Output the [x, y] coordinate of the center of the cell containing the given text.  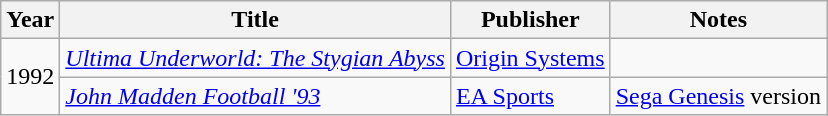
1992 [30, 77]
Notes [718, 20]
Year [30, 20]
Publisher [530, 20]
Title [256, 20]
Origin Systems [530, 58]
John Madden Football '93 [256, 96]
EA Sports [530, 96]
Sega Genesis version [718, 96]
Ultima Underworld: The Stygian Abyss [256, 58]
